Detect which cell encompasses the target text, then output its [X, Y] center coordinate. 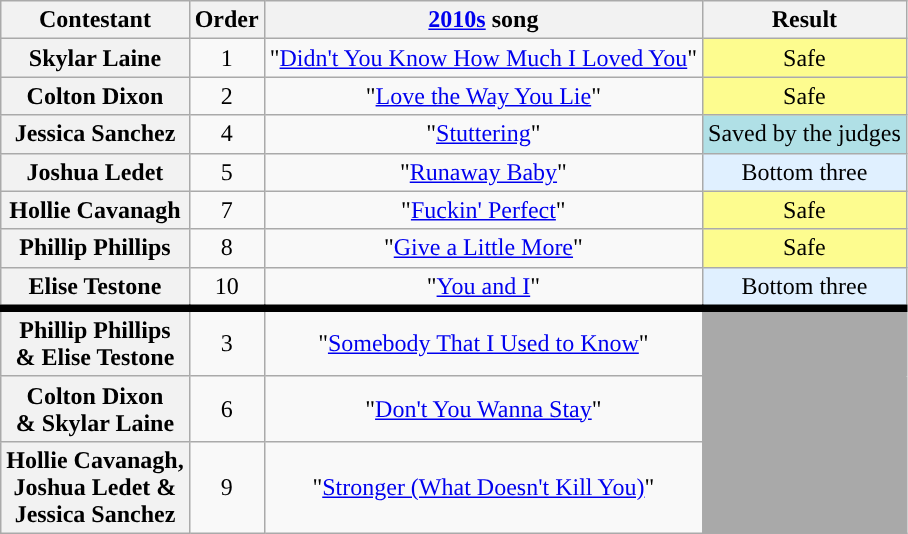
"Don't You Wanna Stay" [483, 408]
"Fuckin' Perfect" [483, 210]
Result [805, 20]
7 [226, 210]
Phillip Phillips [95, 248]
Colton Dixon& Skylar Laine [95, 408]
"Somebody That I Used to Know" [483, 342]
2010s song [483, 20]
1 [226, 58]
Joshua Ledet [95, 172]
Contestant [95, 20]
2 [226, 96]
Order [226, 20]
"Stuttering" [483, 134]
Jessica Sanchez [95, 134]
"Didn't You Know How Much I Loved You" [483, 58]
3 [226, 342]
Hollie Cavanagh,Joshua Ledet &Jessica Sanchez [95, 487]
8 [226, 248]
6 [226, 408]
5 [226, 172]
"Runaway Baby" [483, 172]
Hollie Cavanagh [95, 210]
Elise Testone [95, 288]
4 [226, 134]
"You and I" [483, 288]
"Love the Way You Lie" [483, 96]
"Give a Little More" [483, 248]
Skylar Laine [95, 58]
Phillip Phillips& Elise Testone [95, 342]
Saved by the judges [805, 134]
"Stronger (What Doesn't Kill You)" [483, 487]
9 [226, 487]
Colton Dixon [95, 96]
10 [226, 288]
